Return the (x, y) coordinate for the center point of the cell that contains the specified text.  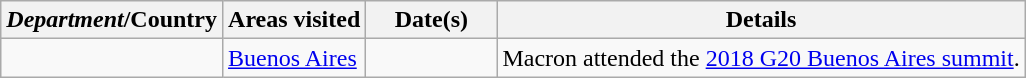
Date(s) (432, 20)
Areas visited (294, 20)
Buenos Aires (294, 58)
Details (761, 20)
Department/Country (112, 20)
Macron attended the 2018 G20 Buenos Aires summit. (761, 58)
